Scan for the cell matching the given text and deliver its [X, Y] coordinate at center. 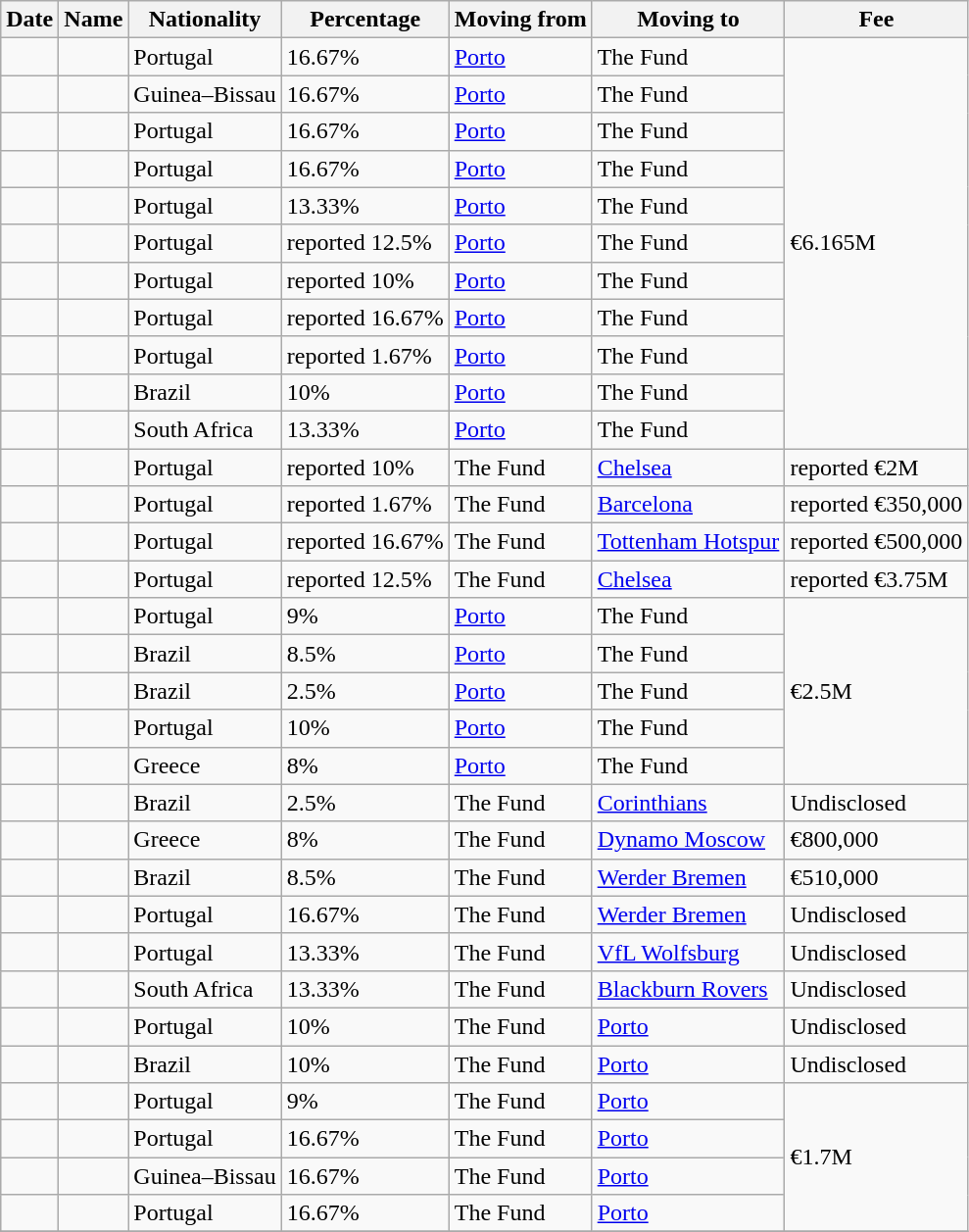
Moving from [520, 20]
Blackburn Rovers [688, 989]
€510,000 [876, 877]
Date [29, 20]
reported €2M [876, 468]
reported €500,000 [876, 542]
€2.5M [876, 691]
Percentage [364, 20]
Barcelona [688, 505]
Corinthians [688, 803]
Tottenham Hotspur [688, 542]
€1.7M [876, 1158]
Fee [876, 20]
reported €350,000 [876, 505]
Nationality [205, 20]
€6.165M [876, 243]
€800,000 [876, 840]
VfL Wolfsburg [688, 952]
Moving to [688, 20]
reported €3.75M [876, 579]
Dynamo Moscow [688, 840]
Name [94, 20]
